Return the (X, Y) coordinate for the center point of the cell that contains the specified text.  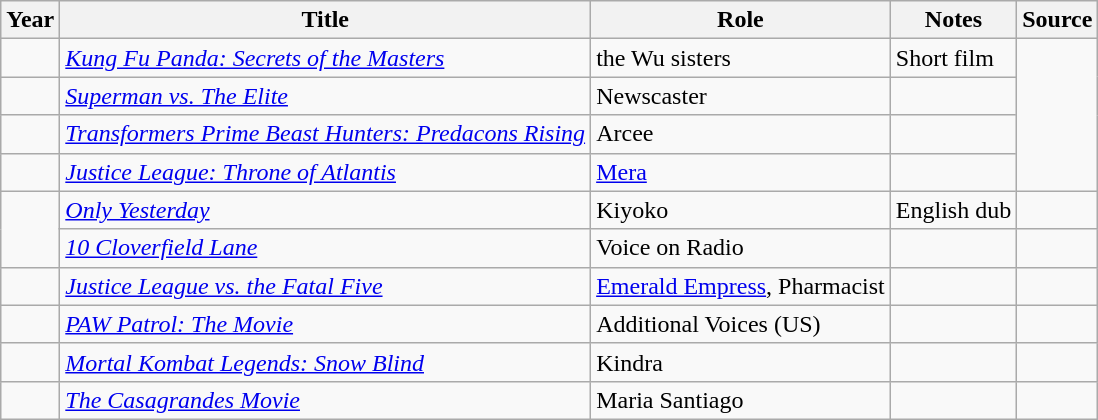
Short film (953, 58)
Emerald Empress, Pharmacist (741, 286)
Voice on Radio (741, 248)
Only Yesterday (326, 210)
Notes (953, 20)
Justice League: Throne of Atlantis (326, 172)
Additional Voices (US) (741, 324)
the Wu sisters (741, 58)
Kindra (741, 362)
The Casagrandes Movie (326, 400)
Mera (741, 172)
English dub (953, 210)
Mortal Kombat Legends: Snow Blind (326, 362)
Role (741, 20)
Source (1058, 20)
Kiyoko (741, 210)
PAW Patrol: The Movie (326, 324)
Maria Santiago (741, 400)
Title (326, 20)
Arcee (741, 134)
Justice League vs. the Fatal Five (326, 286)
Transformers Prime Beast Hunters: Predacons Rising (326, 134)
Kung Fu Panda: Secrets of the Masters (326, 58)
10 Cloverfield Lane (326, 248)
Year (30, 20)
Superman vs. The Elite (326, 96)
Newscaster (741, 96)
